Search for the cell housing the specified text and yield its [x, y] center coordinate. 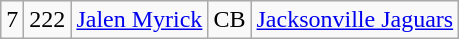
222 [48, 20]
CB [230, 20]
7 [12, 20]
Jalen Myrick [140, 20]
Jacksonville Jaguars [355, 20]
